Scan for the cell matching the given text and deliver its [x, y] coordinate at center. 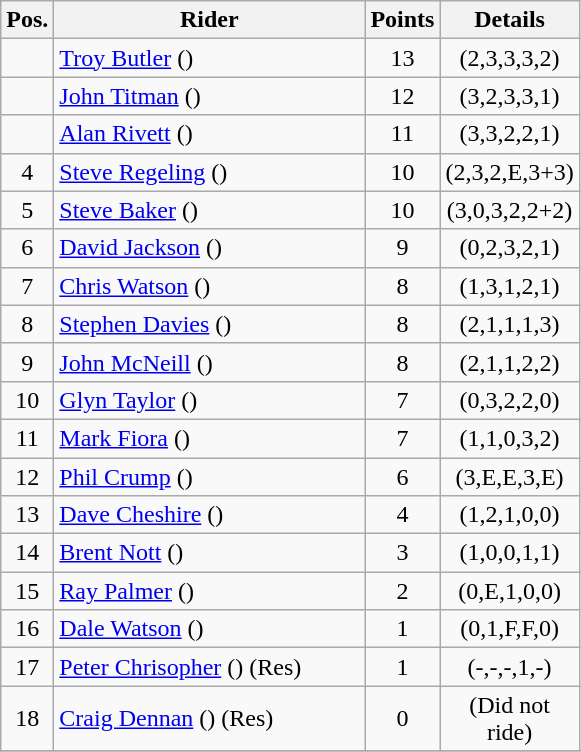
(0,E,1,0,0) [510, 591]
Pos. [28, 20]
Stephen Davies () [210, 324]
(3,E,E,3,E) [510, 477]
5 [28, 210]
Mark Fiora () [210, 438]
(-,-,-,1,-) [510, 667]
(3,0,3,2,2+2) [510, 210]
Chris Watson () [210, 286]
Glyn Taylor () [210, 400]
Ray Palmer () [210, 591]
18 [28, 718]
Rider [210, 20]
(0,1,F,F,0) [510, 629]
(1,3,1,2,1) [510, 286]
Alan Rivett () [210, 134]
17 [28, 667]
(2,1,1,1,3) [510, 324]
Steve Baker () [210, 210]
(2,1,1,2,2) [510, 362]
Points [402, 20]
15 [28, 591]
(3,3,2,2,1) [510, 134]
David Jackson () [210, 248]
(1,1,0,3,2) [510, 438]
(1,0,0,1,1) [510, 553]
(2,3,3,3,2) [510, 58]
0 [402, 718]
Details [510, 20]
Dave Cheshire () [210, 515]
16 [28, 629]
(1,2,1,0,0) [510, 515]
Steve Regeling () [210, 172]
Dale Watson () [210, 629]
Brent Nott () [210, 553]
Peter Chrisopher () (Res) [210, 667]
2 [402, 591]
(2,3,2,E,3+3) [510, 172]
(0,3,2,2,0) [510, 400]
Phil Crump () [210, 477]
John McNeill () [210, 362]
Craig Dennan () (Res) [210, 718]
(Did not ride) [510, 718]
(0,2,3,2,1) [510, 248]
(3,2,3,3,1) [510, 96]
14 [28, 553]
3 [402, 553]
John Titman () [210, 96]
Troy Butler () [210, 58]
